From the cell containing the given text, extract its center point as [X, Y] coordinate. 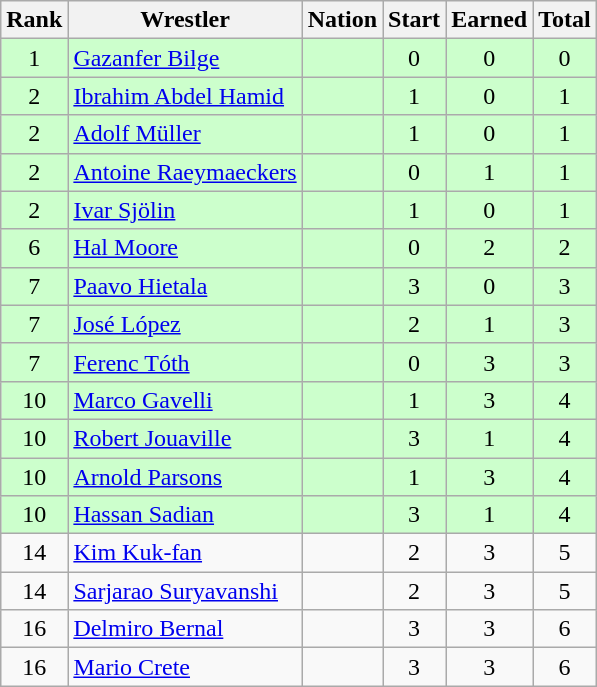
Kim Kuk-fan [185, 553]
Gazanfer Bilge [185, 58]
Ferenc Tóth [185, 362]
José López [185, 324]
Wrestler [185, 20]
Antoine Raeymaeckers [185, 172]
Ivar Sjölin [185, 210]
Rank [34, 20]
Mario Crete [185, 667]
Marco Gavelli [185, 400]
Total [565, 20]
Nation [342, 20]
Adolf Müller [185, 134]
Arnold Parsons [185, 477]
Ibrahim Abdel Hamid [185, 96]
Earned [490, 20]
Sarjarao Suryavanshi [185, 591]
Hassan Sadian [185, 515]
Paavo Hietala [185, 286]
Start [414, 20]
Robert Jouaville [185, 438]
Hal Moore [185, 248]
Delmiro Bernal [185, 629]
